Return the [x, y] coordinate for the center point of the cell that contains the specified text.  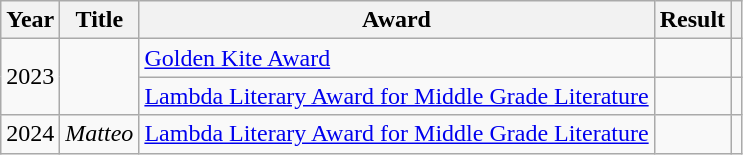
Golden Kite Award [396, 58]
Title [100, 20]
2024 [30, 134]
Award [396, 20]
Result [692, 20]
2023 [30, 77]
Matteo [100, 134]
Year [30, 20]
